Find where the given text appears and provide that cell's center as (x, y) coordinate. 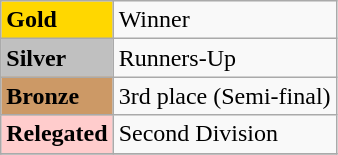
Bronze (57, 96)
Second Division (224, 134)
Runners-Up (224, 58)
3rd place (Semi-final) (224, 96)
Gold (57, 20)
Relegated (57, 134)
Winner (224, 20)
Silver (57, 58)
